Extract the [x, y] coordinate from the center of the cell holding the provided text.  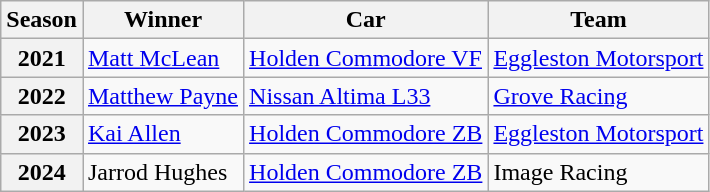
Image Racing [598, 172]
Team [598, 20]
Jarrod Hughes [162, 172]
Car [366, 20]
2022 [42, 96]
2021 [42, 58]
Matt McLean [162, 58]
Season [42, 20]
Kai Allen [162, 134]
Winner [162, 20]
2023 [42, 134]
Holden Commodore VF [366, 58]
Matthew Payne [162, 96]
Grove Racing [598, 96]
2024 [42, 172]
Nissan Altima L33 [366, 96]
